Return [X, Y] of the center of cell containing provided text 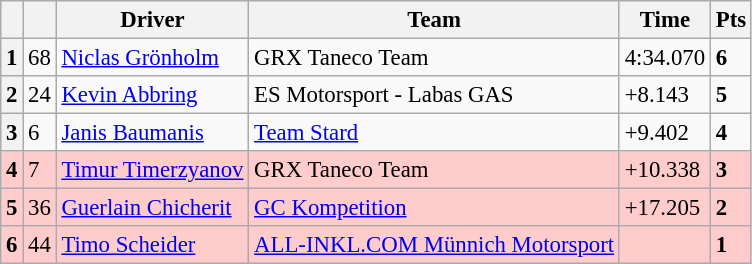
+10.338 [664, 170]
ES Motorsport - Labas GAS [434, 95]
68 [40, 58]
+9.402 [664, 133]
Team [434, 20]
Driver [152, 20]
Kevin Abbring [152, 95]
44 [40, 245]
24 [40, 95]
Niclas Grönholm [152, 58]
Team Stard [434, 133]
4:34.070 [664, 58]
+8.143 [664, 95]
+17.205 [664, 208]
Janis Baumanis [152, 133]
7 [40, 170]
Pts [730, 20]
Time [664, 20]
Guerlain Chicherit [152, 208]
Timur Timerzyanov [152, 170]
ALL-INKL.COM Münnich Motorsport [434, 245]
GC Kompetition [434, 208]
36 [40, 208]
Timo Scheider [152, 245]
